Scan for the cell matching the given text and deliver its (x, y) coordinate at center. 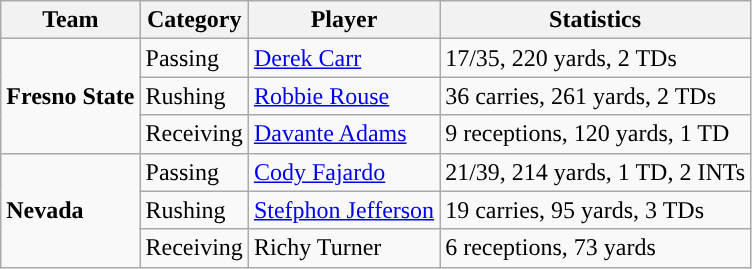
Davante Adams (344, 134)
Robbie Rouse (344, 96)
21/39, 214 yards, 1 TD, 2 INTs (596, 172)
Category (194, 20)
Richy Turner (344, 248)
17/35, 220 yards, 2 TDs (596, 58)
Stefphon Jefferson (344, 210)
9 receptions, 120 yards, 1 TD (596, 134)
19 carries, 95 yards, 3 TDs (596, 210)
Derek Carr (344, 58)
Statistics (596, 20)
36 carries, 261 yards, 2 TDs (596, 96)
Team (70, 20)
Cody Fajardo (344, 172)
Player (344, 20)
Nevada (70, 210)
6 receptions, 73 yards (596, 248)
Fresno State (70, 96)
